Find where the given text appears and provide that cell's center as [x, y] coordinate. 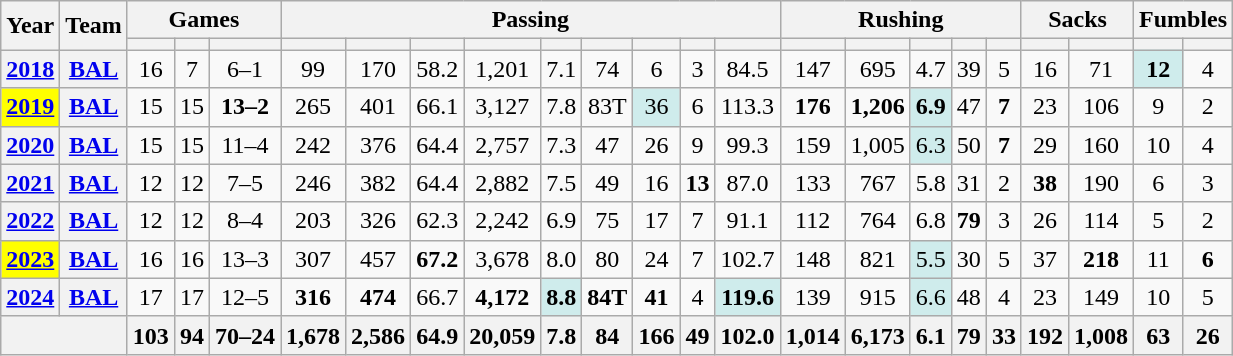
2020 [30, 145]
83T [608, 107]
6.3 [930, 145]
48 [968, 297]
Fumbles [1184, 20]
2,882 [502, 183]
4,172 [502, 297]
2022 [30, 221]
106 [1100, 107]
20,059 [502, 335]
203 [314, 221]
7.5 [562, 183]
24 [656, 259]
401 [378, 107]
58.2 [438, 69]
75 [608, 221]
Games [204, 20]
307 [314, 259]
12–5 [244, 297]
218 [1100, 259]
1,005 [878, 145]
6.8 [930, 221]
2019 [30, 107]
63 [1159, 335]
41 [656, 297]
2,586 [378, 335]
Sacks [1077, 20]
7.3 [562, 145]
147 [812, 69]
5.8 [930, 183]
102.0 [748, 335]
11–4 [244, 145]
67.2 [438, 259]
5.5 [930, 259]
70–24 [244, 335]
Team [94, 26]
326 [378, 221]
74 [608, 69]
36 [656, 107]
Rushing [900, 20]
39 [968, 69]
176 [812, 107]
3,127 [502, 107]
2021 [30, 183]
91.1 [748, 221]
6.6 [930, 297]
62.3 [438, 221]
50 [968, 145]
159 [812, 145]
767 [878, 183]
764 [878, 221]
64.9 [438, 335]
1,201 [502, 69]
133 [812, 183]
2,242 [502, 221]
2023 [30, 259]
8.8 [562, 297]
7–5 [244, 183]
99.3 [748, 145]
84.5 [748, 69]
31 [968, 183]
915 [878, 297]
6,173 [878, 335]
242 [314, 145]
30 [968, 259]
13–2 [244, 107]
695 [878, 69]
84T [608, 297]
2,757 [502, 145]
Year [30, 26]
376 [378, 145]
6.1 [930, 335]
1,206 [878, 107]
474 [378, 297]
166 [656, 335]
87.0 [748, 183]
3,678 [502, 259]
265 [314, 107]
Passing [531, 20]
38 [1044, 183]
821 [878, 259]
382 [378, 183]
2024 [30, 297]
114 [1100, 221]
103 [150, 335]
33 [1004, 335]
7.1 [562, 69]
29 [1044, 145]
457 [378, 259]
84 [608, 335]
2018 [30, 69]
94 [192, 335]
192 [1044, 335]
6–1 [244, 69]
80 [608, 259]
1,678 [314, 335]
8.0 [562, 259]
66.1 [438, 107]
99 [314, 69]
11 [1159, 259]
4.7 [930, 69]
148 [812, 259]
71 [1100, 69]
160 [1100, 145]
316 [314, 297]
1,014 [812, 335]
113.3 [748, 107]
13–3 [244, 259]
102.7 [748, 259]
149 [1100, 297]
112 [812, 221]
37 [1044, 259]
1,008 [1100, 335]
246 [314, 183]
66.7 [438, 297]
170 [378, 69]
13 [698, 183]
119.6 [748, 297]
190 [1100, 183]
139 [812, 297]
8–4 [244, 221]
